Detect which cell encompasses the target text, then output its [X, Y] center coordinate. 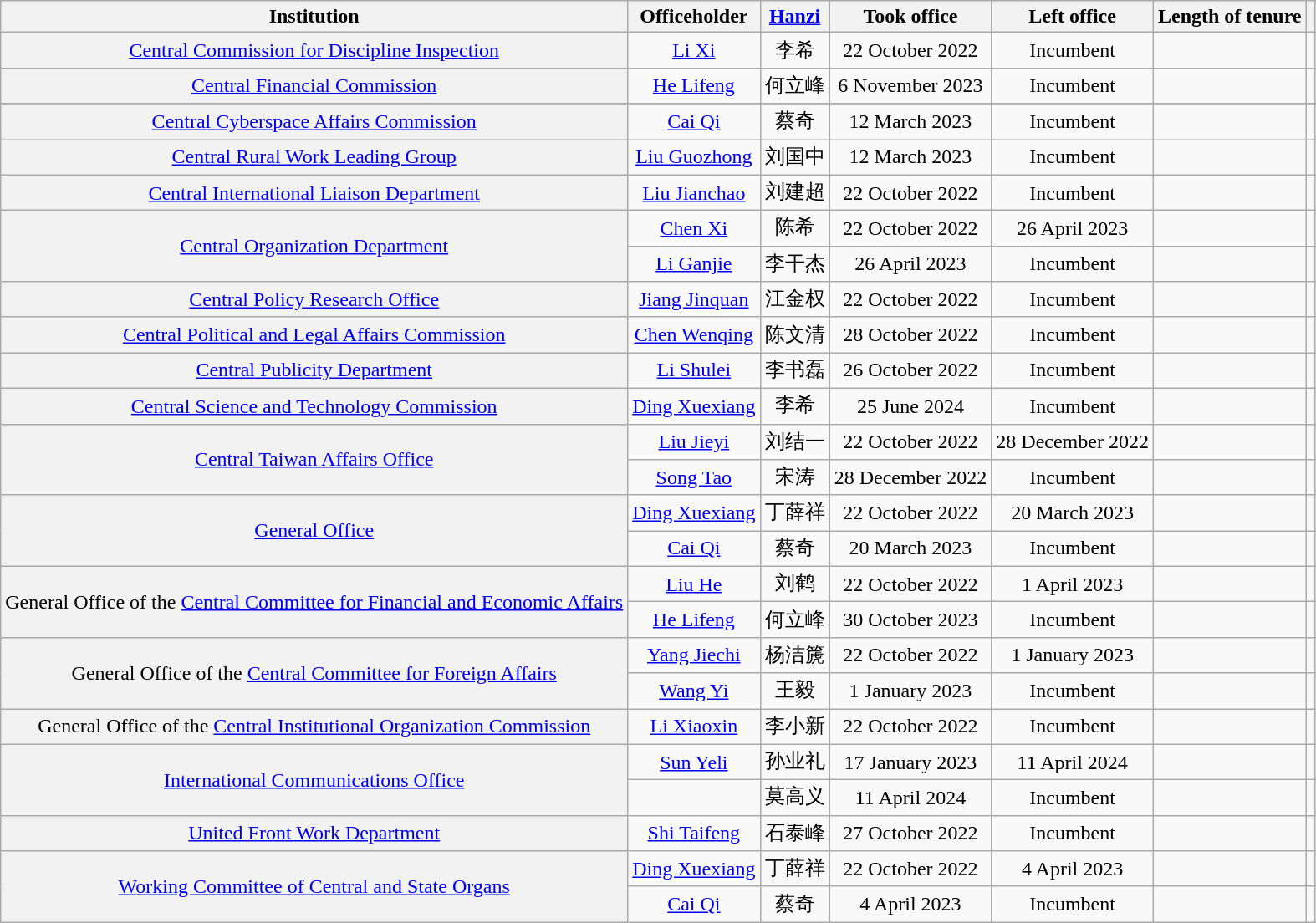
刘国中 [794, 157]
Working Committee of Central and State Organs [314, 886]
Institution [314, 17]
25 June 2024 [910, 406]
Central Taiwan Affairs Office [314, 460]
17 January 2023 [910, 762]
Hanzi [794, 17]
Central Science and Technology Commission [314, 406]
Sun Yeli [694, 762]
Central Policy Research Office [314, 299]
Yang Jiechi [694, 655]
莫高义 [794, 798]
General Office [314, 530]
Central Financial Commission [314, 85]
General Office of the Central Committee for Financial and Economic Affairs [314, 602]
Length of tenure [1229, 17]
李小新 [794, 727]
李书磊 [794, 371]
陈希 [794, 229]
International Communications Office [314, 779]
陈文清 [794, 334]
30 October 2023 [910, 620]
孙业礼 [794, 762]
1 April 2023 [1073, 584]
General Office of the Central Institutional Organization Commission [314, 727]
Central Rural Work Leading Group [314, 157]
宋涛 [794, 478]
Officeholder [694, 17]
Central International Liaison Department [314, 192]
刘鹤 [794, 584]
Wang Yi [694, 691]
刘结一 [794, 441]
李干杰 [794, 264]
Shi Taifeng [694, 833]
Took office [910, 17]
杨洁篪 [794, 655]
Liu Jianchao [694, 192]
Song Tao [694, 478]
28 October 2022 [910, 334]
Liu Guozhong [694, 157]
Central Cyberspace Affairs Commission [314, 122]
王毅 [794, 691]
Chen Wenqing [694, 334]
Liu He [694, 584]
Li Shulei [694, 371]
Central Organization Department [314, 246]
Liu Jieyi [694, 441]
6 November 2023 [910, 85]
Chen Xi [694, 229]
石泰峰 [794, 833]
刘建超 [794, 192]
General Office of the Central Committee for Foreign Affairs [314, 672]
Central Publicity Department [314, 371]
Central Commission for Discipline Inspection [314, 50]
27 October 2022 [910, 833]
Left office [1073, 17]
Central Political and Legal Affairs Commission [314, 334]
26 October 2022 [910, 371]
Li Xi [694, 50]
Li Ganjie [694, 264]
Jiang Jinquan [694, 299]
United Front Work Department [314, 833]
Li Xiaoxin [694, 727]
江金权 [794, 299]
